Return (X, Y) of the center of cell containing provided text 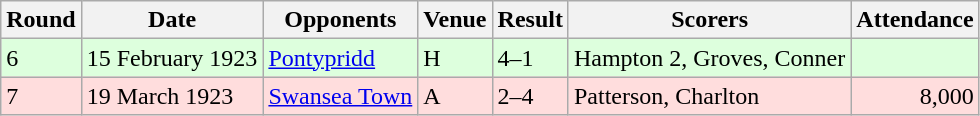
15 February 1923 (172, 58)
Swansea Town (340, 96)
Opponents (340, 20)
Patterson, Charlton (709, 96)
6 (41, 58)
Round (41, 20)
4–1 (530, 58)
Attendance (915, 20)
Pontypridd (340, 58)
Venue (455, 20)
7 (41, 96)
8,000 (915, 96)
Hampton 2, Groves, Conner (709, 58)
19 March 1923 (172, 96)
2–4 (530, 96)
H (455, 58)
Date (172, 20)
A (455, 96)
Result (530, 20)
Scorers (709, 20)
